Identify which cell holds the provided text, then report its [x, y] central coordinate. 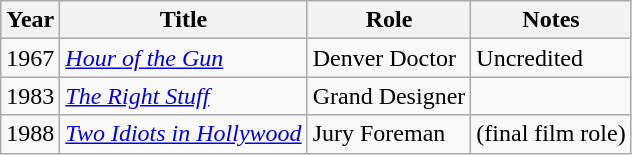
Title [184, 20]
Role [389, 20]
Uncredited [551, 58]
Grand Designer [389, 96]
1967 [30, 58]
Hour of the Gun [184, 58]
The Right Stuff [184, 96]
Notes [551, 20]
Year [30, 20]
Denver Doctor [389, 58]
(final film role) [551, 134]
1988 [30, 134]
1983 [30, 96]
Two Idiots in Hollywood [184, 134]
Jury Foreman [389, 134]
